Extract the [X, Y] coordinate from the center of the cell holding the provided text.  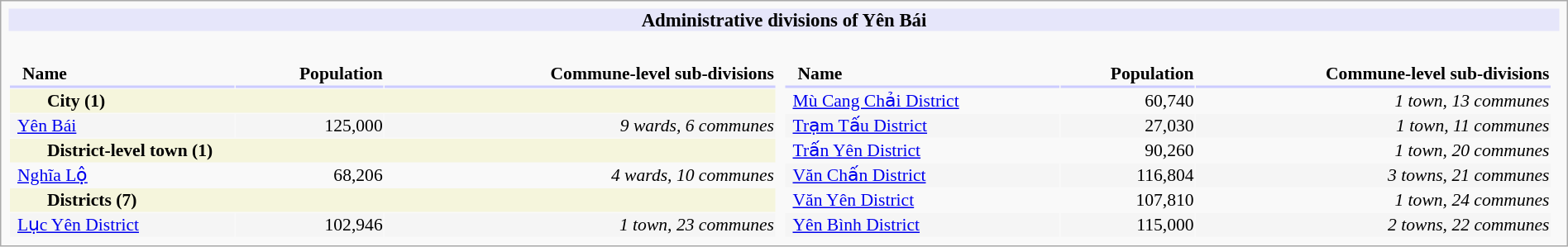
Yên Bình District [923, 225]
Trạm Tấu District [923, 126]
Trấn Yên District [923, 150]
Văn Chấn District [923, 175]
Districts (7) [393, 200]
107,810 [1128, 200]
125,000 [309, 126]
1 town, 13 communes [1374, 101]
90,260 [1128, 150]
102,946 [309, 225]
Lục Yên District [122, 225]
1 town, 20 communes [1374, 150]
115,000 [1128, 225]
District-level town (1) [393, 150]
116,804 [1128, 175]
3 towns, 21 communes [1374, 175]
2 towns, 22 communes [1374, 225]
68,206 [309, 175]
Yên Bái [122, 126]
Mù Cang Chải District [923, 101]
60,740 [1128, 101]
Administrative divisions of Yên Bái [784, 20]
Văn Yên District [923, 200]
9 wards, 6 communes [581, 126]
1 town, 23 communes [581, 225]
4 wards, 10 communes [581, 175]
1 town, 11 communes [1374, 126]
27,030 [1128, 126]
City (1) [393, 101]
Nghĩa Lộ [122, 175]
1 town, 24 communes [1374, 200]
